Determine the [x, y] coordinate at the center of the cell enclosing the given text.  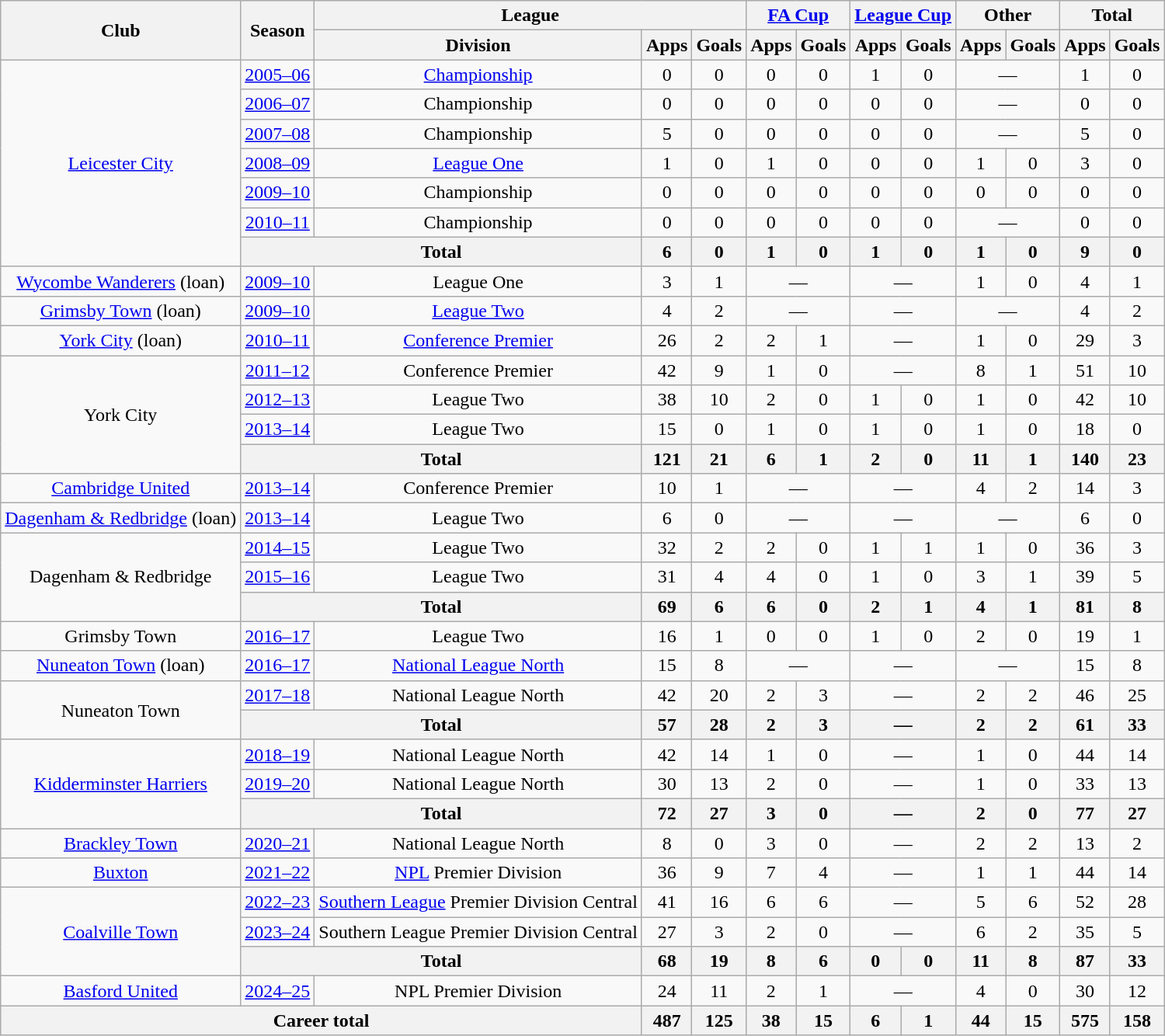
575 [1085, 1020]
41 [666, 902]
Grimsby Town [121, 636]
69 [666, 607]
Division [478, 45]
24 [666, 991]
Grimsby Town (loan) [121, 311]
Coalville Town [121, 932]
2021–22 [278, 873]
87 [1085, 961]
League Cup [903, 16]
Buxton [121, 873]
31 [666, 577]
125 [719, 1020]
Career total [322, 1020]
Nuneaton Town (loan) [121, 666]
Club [121, 30]
Season [278, 30]
2011–12 [278, 370]
2006–07 [278, 104]
29 [1085, 340]
York City (loan) [121, 340]
Nuneaton Town [121, 710]
140 [1085, 459]
Leicester City [121, 163]
12 [1137, 991]
League [530, 16]
77 [1085, 813]
2024–25 [278, 991]
2014–15 [278, 548]
2019–20 [278, 784]
158 [1137, 1020]
18 [1085, 429]
26 [666, 340]
68 [666, 961]
2015–16 [278, 577]
Wycombe Wanderers (loan) [121, 281]
Basford United [121, 991]
39 [1085, 577]
2007–08 [278, 134]
Other [1008, 16]
Brackley Town [121, 843]
57 [666, 725]
York City [121, 415]
Cambridge United [121, 488]
Dagenham & Redbridge (loan) [121, 518]
2023–24 [278, 932]
2020–21 [278, 843]
61 [1085, 725]
121 [666, 459]
2012–13 [278, 400]
21 [719, 459]
35 [1085, 932]
81 [1085, 607]
32 [666, 548]
51 [1085, 370]
Dagenham & Redbridge [121, 577]
23 [1137, 459]
72 [666, 813]
2008–09 [278, 163]
487 [666, 1020]
FA Cup [798, 16]
20 [719, 695]
2018–19 [278, 754]
25 [1137, 695]
46 [1085, 695]
2022–23 [278, 902]
Kidderminster Harriers [121, 784]
2017–18 [278, 695]
2005–06 [278, 75]
7 [771, 873]
52 [1085, 902]
